For the text-containing cell, return its midpoint in (x, y) coordinate format. 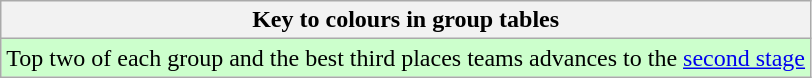
Top two of each group and the best third places teams advances to the second stage (406, 58)
Key to colours in group tables (406, 20)
